Identify which cell holds the provided text, then report its [x, y] central coordinate. 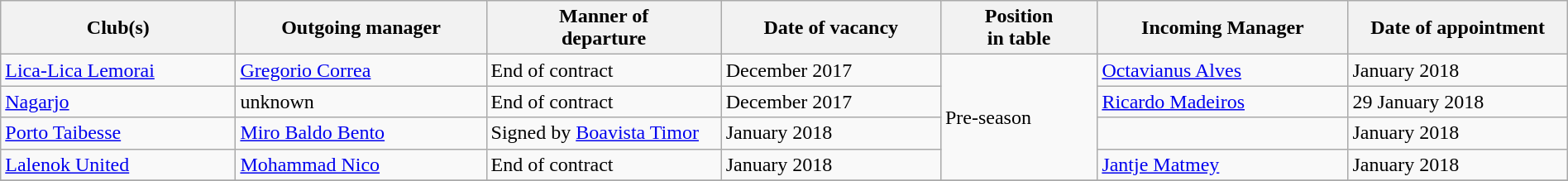
Signed by Boavista Timor [604, 133]
Jantje Matmey [1222, 164]
Pre-season [1019, 117]
Octavianus Alves [1222, 70]
Nagarjo [118, 102]
Outgoing manager [361, 28]
Mohammad Nico [361, 164]
Lica-Lica Lemorai [118, 70]
Date of appointment [1457, 28]
unknown [361, 102]
Ricardo Madeiros [1222, 102]
Porto Taibesse [118, 133]
Date of vacancy [830, 28]
Incoming Manager [1222, 28]
Position in table [1019, 28]
Miro Baldo Bento [361, 133]
29 January 2018 [1457, 102]
Gregorio Correa [361, 70]
Lalenok United [118, 164]
Manner of departure [604, 28]
Club(s) [118, 28]
